Determine the (X, Y) coordinate at the center of the cell enclosing the given text.  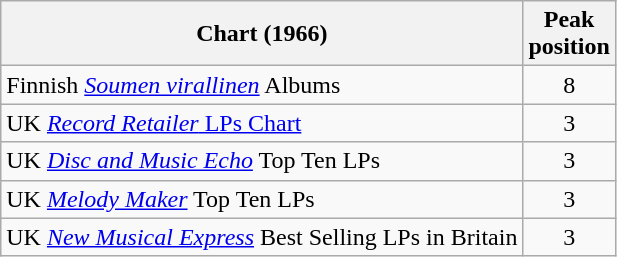
8 (569, 85)
Chart (1966) (262, 34)
Peakposition (569, 34)
Finnish Soumen virallinen Albums (262, 85)
UK Record Retailer LPs Chart (262, 123)
UK Melody Maker Top Ten LPs (262, 199)
UK New Musical Express Best Selling LPs in Britain (262, 237)
UK Disc and Music Echo Top Ten LPs (262, 161)
